Find where the given text appears and provide that cell's center as [x, y] coordinate. 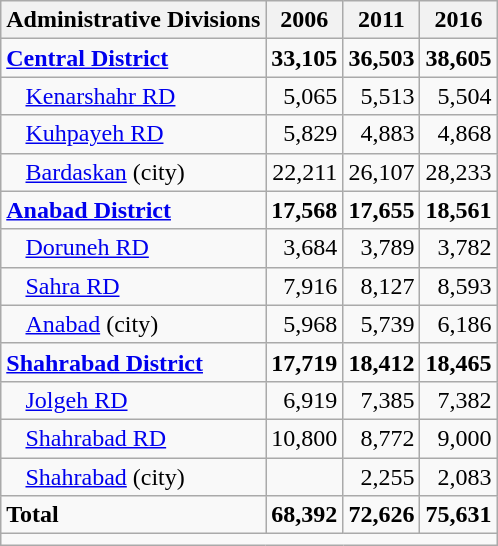
2016 [458, 20]
Total [134, 515]
Sahra RD [134, 286]
26,107 [382, 172]
18,412 [382, 362]
68,392 [304, 515]
5,829 [304, 134]
2011 [382, 20]
8,127 [382, 286]
Kenarshahr RD [134, 96]
5,504 [458, 96]
9,000 [458, 438]
72,626 [382, 515]
28,233 [458, 172]
Administrative Divisions [134, 20]
Doruneh RD [134, 248]
10,800 [304, 438]
Jolgeh RD [134, 400]
5,065 [304, 96]
Kuhpayeh RD [134, 134]
Shahrabad RD [134, 438]
2,255 [382, 477]
Central District [134, 58]
75,631 [458, 515]
18,465 [458, 362]
38,605 [458, 58]
5,968 [304, 324]
17,719 [304, 362]
Anabad District [134, 210]
7,385 [382, 400]
5,739 [382, 324]
7,382 [458, 400]
6,186 [458, 324]
2006 [304, 20]
Anabad (city) [134, 324]
3,684 [304, 248]
22,211 [304, 172]
8,593 [458, 286]
8,772 [382, 438]
18,561 [458, 210]
6,919 [304, 400]
36,503 [382, 58]
7,916 [304, 286]
3,789 [382, 248]
17,568 [304, 210]
4,883 [382, 134]
Bardaskan (city) [134, 172]
4,868 [458, 134]
2,083 [458, 477]
Shahrabad (city) [134, 477]
5,513 [382, 96]
17,655 [382, 210]
Shahrabad District [134, 362]
33,105 [304, 58]
3,782 [458, 248]
